For the text-containing cell, return its midpoint in (X, Y) coordinate format. 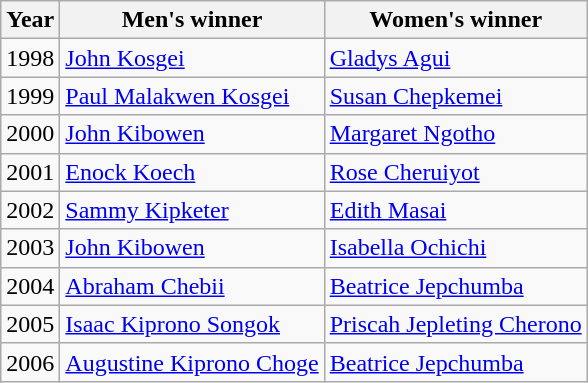
Gladys Agui (456, 58)
2002 (30, 210)
Susan Chepkemei (456, 96)
2006 (30, 362)
Paul Malakwen Kosgei (192, 96)
Margaret Ngotho (456, 134)
Abraham Chebii (192, 286)
Edith Masai (456, 210)
Year (30, 20)
John Kosgei (192, 58)
Isaac Kiprono Songok (192, 324)
Sammy Kipketer (192, 210)
Augustine Kiprono Choge (192, 362)
Men's winner (192, 20)
Isabella Ochichi (456, 248)
Enock Koech (192, 172)
2005 (30, 324)
Rose Cheruiyot (456, 172)
Women's winner (456, 20)
2001 (30, 172)
2004 (30, 286)
2000 (30, 134)
Priscah Jepleting Cherono (456, 324)
1999 (30, 96)
2003 (30, 248)
1998 (30, 58)
